Capture the cell that displays the provided text and extract its (x, y) central coordinate. 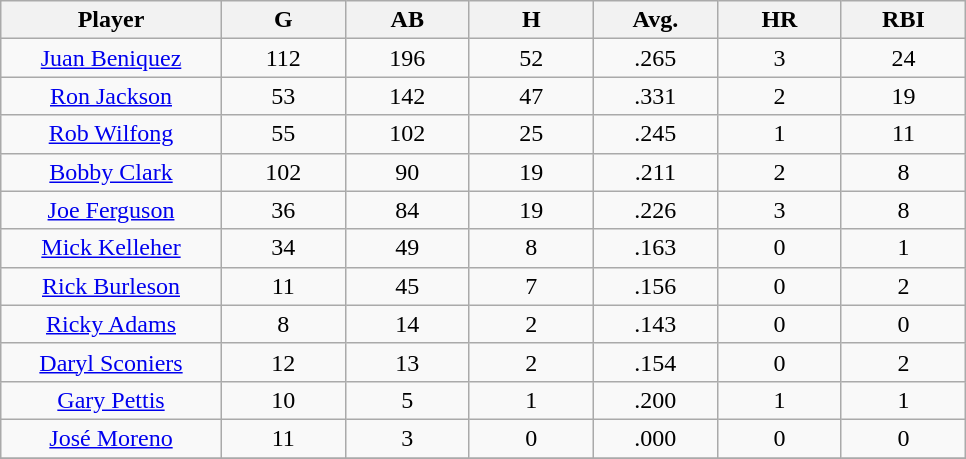
Ron Jackson (111, 96)
24 (903, 58)
12 (283, 362)
Daryl Sconiers (111, 362)
Joe Ferguson (111, 210)
.000 (655, 438)
10 (283, 400)
Juan Beniquez (111, 58)
7 (531, 286)
Player (111, 20)
52 (531, 58)
36 (283, 210)
196 (407, 58)
.200 (655, 400)
Ricky Adams (111, 324)
112 (283, 58)
José Moreno (111, 438)
34 (283, 248)
5 (407, 400)
55 (283, 134)
Bobby Clark (111, 172)
.331 (655, 96)
.211 (655, 172)
.265 (655, 58)
Gary Pettis (111, 400)
.156 (655, 286)
Rob Wilfong (111, 134)
.163 (655, 248)
25 (531, 134)
Mick Kelleher (111, 248)
Avg. (655, 20)
.245 (655, 134)
90 (407, 172)
45 (407, 286)
H (531, 20)
RBI (903, 20)
.143 (655, 324)
AB (407, 20)
14 (407, 324)
.226 (655, 210)
47 (531, 96)
142 (407, 96)
.154 (655, 362)
13 (407, 362)
Rick Burleson (111, 286)
84 (407, 210)
49 (407, 248)
G (283, 20)
53 (283, 96)
HR (779, 20)
